For the text-containing cell, return its midpoint in [x, y] coordinate format. 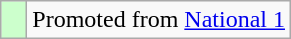
Promoted from National 1 [159, 20]
